Pinpoint the cell where the given text exists, returning its [X, Y] midpoint coordinate. 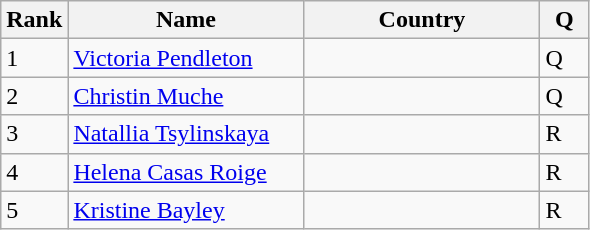
Helena Casas Roige [186, 172]
Christin Muche [186, 96]
2 [34, 96]
3 [34, 134]
Kristine Bayley [186, 210]
Country [422, 20]
4 [34, 172]
Victoria Pendleton [186, 58]
5 [34, 210]
Natallia Tsylinskaya [186, 134]
1 [34, 58]
Rank [34, 20]
Name [186, 20]
